Capture the cell that displays the provided text and extract its (x, y) central coordinate. 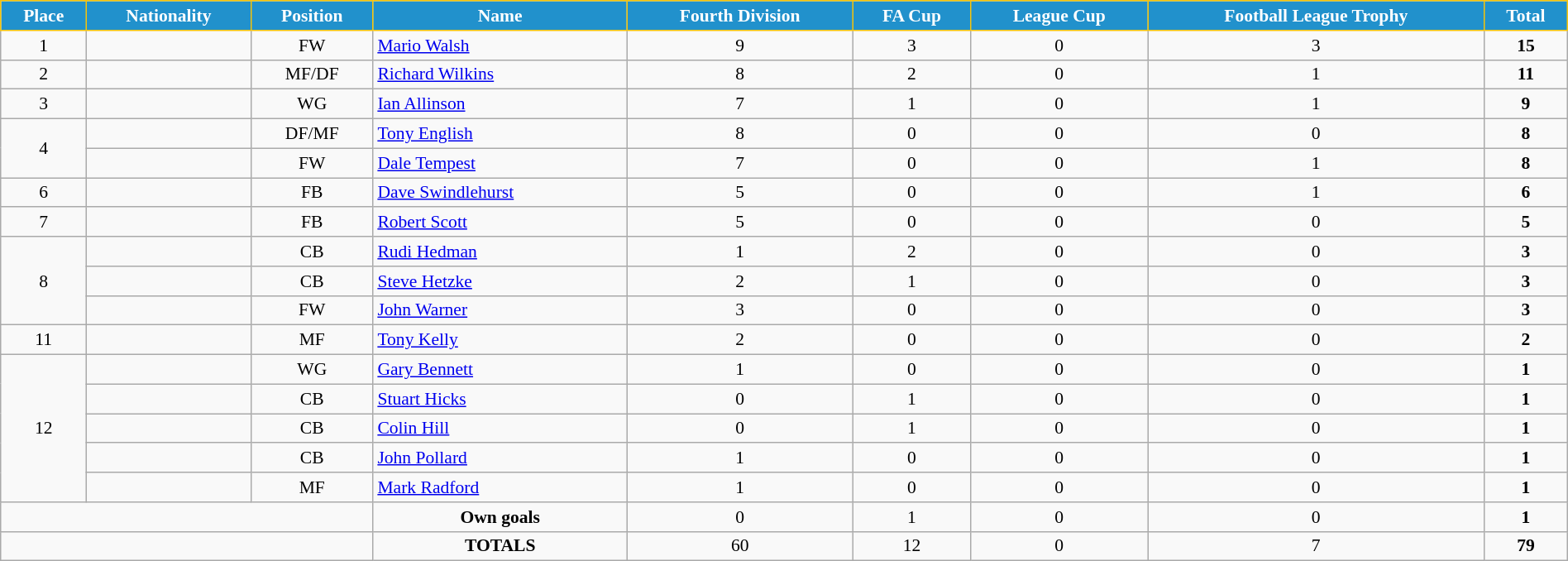
Fourth Division (739, 16)
Rudi Hedman (500, 252)
Stuart Hicks (500, 399)
Mark Radford (500, 487)
Nationality (169, 16)
Position (312, 16)
Name (500, 16)
Steve Hetzke (500, 281)
15 (1527, 46)
Total (1527, 16)
Colin Hill (500, 429)
Own goals (500, 517)
FA Cup (911, 16)
Tony Kelly (500, 340)
Mario Walsh (500, 46)
Richard Wilkins (500, 74)
Dale Tempest (500, 163)
Football League Trophy (1317, 16)
Robert Scott (500, 223)
Tony English (500, 134)
MF/DF (312, 74)
4 (44, 149)
John Warner (500, 310)
Place (44, 16)
Dave Swindlehurst (500, 193)
DF/MF (312, 134)
79 (1527, 546)
TOTALS (500, 546)
Gary Bennett (500, 370)
League Cup (1059, 16)
John Pollard (500, 458)
60 (739, 546)
Ian Allinson (500, 104)
